Provide the [x, y] coordinate of the cell's center where the given text is located.  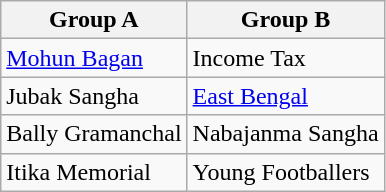
Itika Memorial [94, 172]
Income Tax [286, 58]
Group B [286, 20]
Bally Gramanchal [94, 134]
East Bengal [286, 96]
Group A [94, 20]
Mohun Bagan [94, 58]
Jubak Sangha [94, 96]
Nabajanma Sangha [286, 134]
Young Footballers [286, 172]
